Output the (x, y) coordinate of the center of the cell containing the given text.  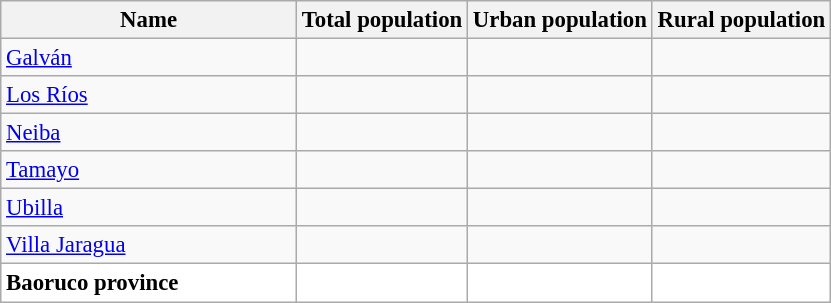
Rural population (741, 20)
Total population (382, 20)
Baoruco province (149, 283)
Name (149, 20)
Los Ríos (149, 95)
Galván (149, 58)
Urban population (560, 20)
Neiba (149, 133)
Villa Jaragua (149, 245)
Tamayo (149, 170)
Ubilla (149, 208)
